Detect which cell encompasses the target text, then output its [x, y] center coordinate. 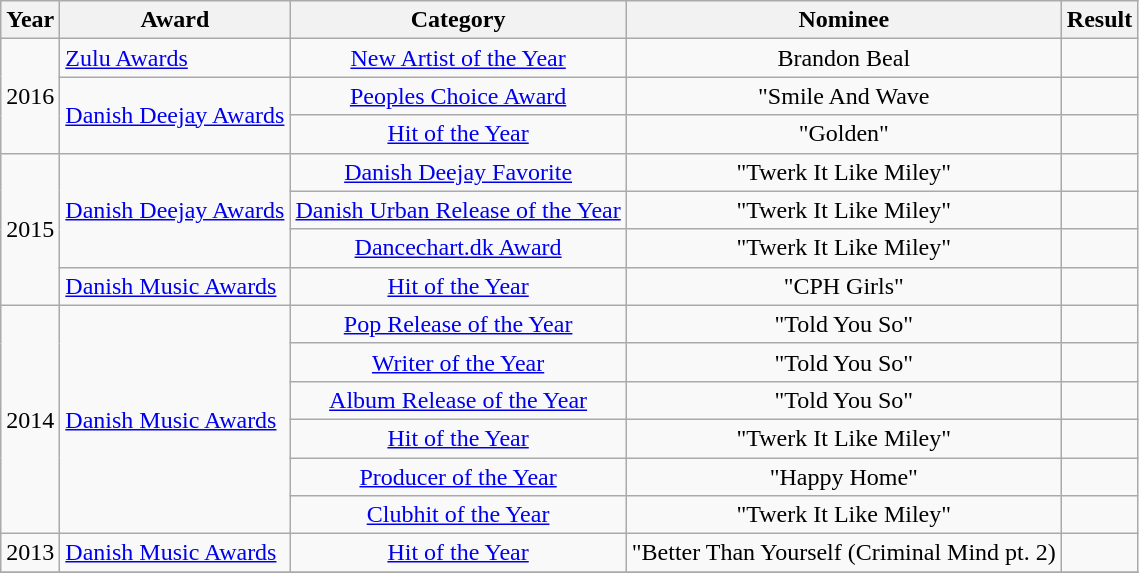
Brandon Beal [844, 58]
Award [175, 20]
Writer of the Year [458, 362]
New Artist of the Year [458, 58]
Album Release of the Year [458, 400]
"Happy Home" [844, 477]
Peoples Choice Award [458, 96]
Category [458, 20]
Nominee [844, 20]
Zulu Awards [175, 58]
Danish Deejay Favorite [458, 172]
"Smile And Wave [844, 96]
Dancechart.dk Award [458, 248]
Year [30, 20]
Danish Urban Release of the Year [458, 210]
2015 [30, 229]
2014 [30, 419]
"Better Than Yourself (Criminal Mind pt. 2) [844, 553]
"Golden" [844, 134]
Pop Release of the Year [458, 324]
Clubhit of the Year [458, 515]
Result [1099, 20]
2013 [30, 553]
"CPH Girls" [844, 286]
Producer of the Year [458, 477]
2016 [30, 96]
